Capture the cell that displays the provided text and extract its (X, Y) central coordinate. 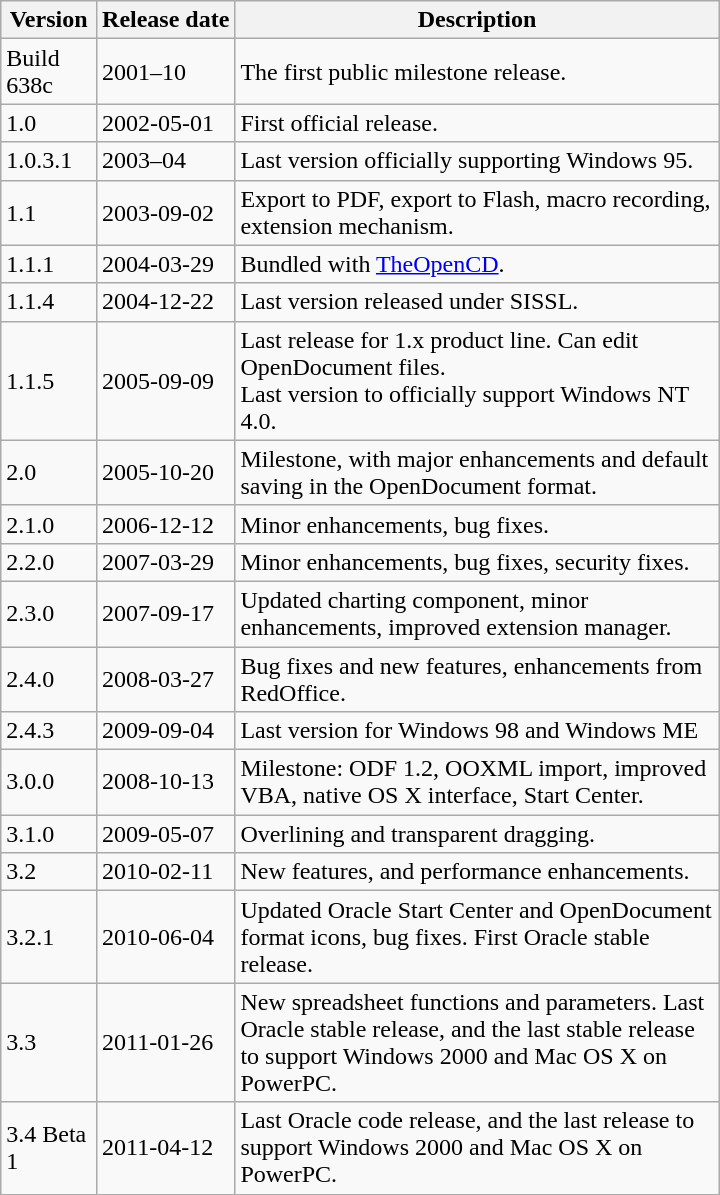
Bug fixes and new features, enhancements from RedOffice. (477, 678)
2003–04 (166, 161)
2007-09-17 (166, 614)
Updated Oracle Start Center and OpenDocument format icons, bug fixes. First Oracle stable release. (477, 937)
2.1.0 (49, 524)
2007-03-29 (166, 562)
2005-09-09 (166, 380)
2006-12-12 (166, 524)
2.2.0 (49, 562)
Last release for 1.x product line. Can edit OpenDocument files.Last version to officially support Windows NT 4.0. (477, 380)
2008-03-27 (166, 678)
2010-02-11 (166, 872)
1.1.4 (49, 302)
Description (477, 20)
Bundled with TheOpenCD. (477, 264)
Minor enhancements, bug fixes. (477, 524)
1.1 (49, 212)
3.2.1 (49, 937)
2009-05-07 (166, 834)
New features, and performance enhancements. (477, 872)
2.4.0 (49, 678)
2005-10-20 (166, 472)
3.0.0 (49, 782)
Last Oracle code release, and the last release to support Windows 2000 and Mac OS X on PowerPC. (477, 1148)
2004-03-29 (166, 264)
Export to PDF, export to Flash, macro recording, extension mechanism. (477, 212)
1.1.5 (49, 380)
1.0 (49, 123)
2009-09-04 (166, 731)
2003-09-02 (166, 212)
2.4.3 (49, 731)
Milestone, with major enhancements and default saving in the OpenDocument format. (477, 472)
Last version released under SISSL. (477, 302)
2008-10-13 (166, 782)
3.4 Beta 1 (49, 1148)
Milestone: ODF 1.2, OOXML import, improved VBA, native OS X interface, Start Center. (477, 782)
2.0 (49, 472)
2010-06-04 (166, 937)
2002-05-01 (166, 123)
Minor enhancements, bug fixes, security fixes. (477, 562)
2001–10 (166, 72)
3.1.0 (49, 834)
3.2 (49, 872)
The first public milestone release. (477, 72)
2004-12-22 (166, 302)
2011-04-12 (166, 1148)
Build 638c (49, 72)
Last version officially supporting Windows 95. (477, 161)
First official release. (477, 123)
Version (49, 20)
2011-01-26 (166, 1042)
Release date (166, 20)
2.3.0 (49, 614)
1.1.1 (49, 264)
1.0.3.1 (49, 161)
Updated charting component, minor enhancements, improved extension manager. (477, 614)
Overlining and transparent dragging. (477, 834)
Last version for Windows 98 and Windows ME (477, 731)
New spreadsheet functions and parameters. Last Oracle stable release, and the last stable release to support Windows 2000 and Mac OS X on PowerPC. (477, 1042)
3.3 (49, 1042)
